From the cell containing the given text, extract its center point as (X, Y) coordinate. 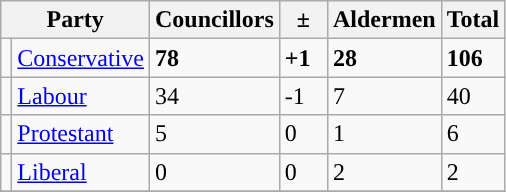
Conservative (81, 58)
1 (384, 134)
5 (215, 134)
Labour (81, 96)
34 (215, 96)
Councillors (215, 20)
-1 (303, 96)
Total (473, 20)
Protestant (81, 134)
Liberal (81, 172)
Aldermen (384, 20)
6 (473, 134)
40 (473, 96)
78 (215, 58)
7 (384, 96)
Party (76, 20)
± (303, 20)
106 (473, 58)
+1 (303, 58)
28 (384, 58)
